Locate the cell with the specified text and output its (X, Y) center coordinate. 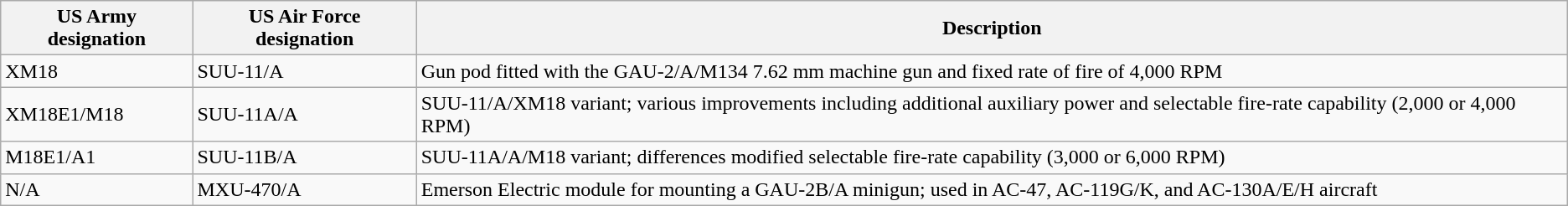
N/A (97, 189)
XM18 (97, 71)
SUU-11/A/XM18 variant; various improvements including additional auxiliary power and selectable fire-rate capability (2,000 or 4,000 RPM) (992, 114)
SUU-11A/A (305, 114)
US Army designation (97, 28)
Emerson Electric module for mounting a GAU-2B/A minigun; used in AC-47, AC-119G/K, and AC-130A/E/H aircraft (992, 189)
MXU-470/A (305, 189)
SUU-11/A (305, 71)
M18E1/A1 (97, 157)
US Air Force designation (305, 28)
XM18E1/M18 (97, 114)
SUU-11B/A (305, 157)
Gun pod fitted with the GAU-2/A/M134 7.62 mm machine gun and fixed rate of fire of 4,000 RPM (992, 71)
Description (992, 28)
SUU-11A/A/M18 variant; differences modified selectable fire-rate capability (3,000 or 6,000 RPM) (992, 157)
